Provide the (x, y) coordinate of the cell's center where the given text is located.  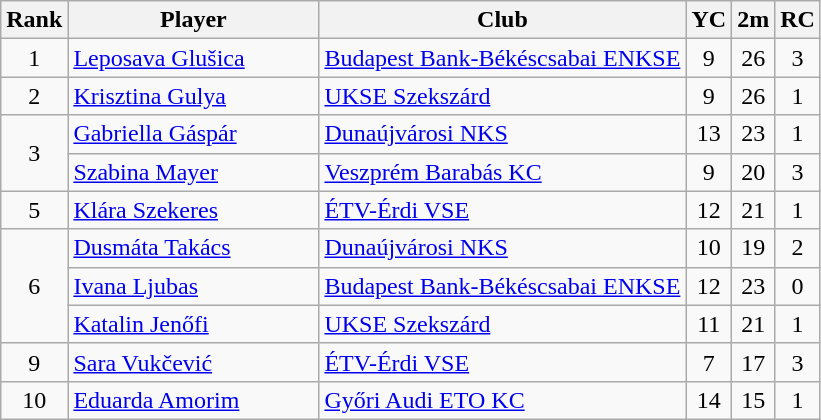
Leposava Glušica (194, 58)
Player (194, 20)
13 (709, 134)
Klára Szekeres (194, 210)
Győri Audi ETO KC (502, 400)
19 (754, 248)
20 (754, 172)
YC (709, 20)
Rank (34, 20)
Gabriella Gáspár (194, 134)
0 (798, 286)
5 (34, 210)
Dusmáta Takács (194, 248)
Ivana Ljubas (194, 286)
2m (754, 20)
Eduarda Amorim (194, 400)
Veszprém Barabás KC (502, 172)
17 (754, 362)
Club (502, 20)
14 (709, 400)
Szabina Mayer (194, 172)
RC (798, 20)
6 (34, 286)
Krisztina Gulya (194, 96)
Sara Vukčević (194, 362)
Katalin Jenőfi (194, 324)
11 (709, 324)
15 (754, 400)
7 (709, 362)
